Output the [x, y] coordinate of the center of the cell containing the given text.  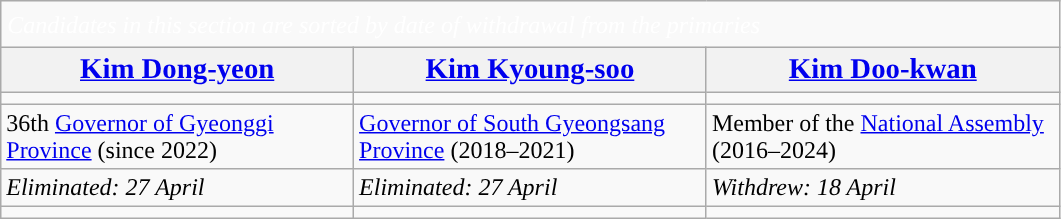
Withdrew: 18 April [882, 188]
Governor of South Gyeongsang Province (2018–2021) [530, 136]
Kim Doo-kwan [882, 70]
36th Governor of Gyeonggi Province (since 2022) [178, 136]
Kim Dong-yeon [178, 70]
Kim Kyoung-soo [530, 70]
Candidates in this section are sorted by date of withdrawal from the primaries [530, 24]
Member of the National Assembly (2016–2024) [882, 136]
